Identify which cell holds the provided text, then report its (X, Y) central coordinate. 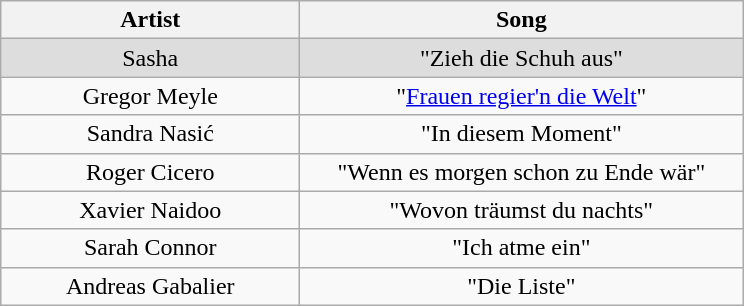
Roger Cicero (150, 172)
Xavier Naidoo (150, 210)
Sarah Connor (150, 248)
"Die Liste" (522, 286)
Gregor Meyle (150, 96)
Sasha (150, 58)
"Zieh die Schuh aus" (522, 58)
"Frauen regier'n die Welt" (522, 96)
"Ich atme ein" (522, 248)
"In diesem Moment" (522, 134)
Artist (150, 20)
Sandra Nasić (150, 134)
"Wenn es morgen schon zu Ende wär" (522, 172)
Andreas Gabalier (150, 286)
Song (522, 20)
"Wovon träumst du nachts" (522, 210)
